Return the (X, Y) coordinate for the center point of the cell that contains the specified text.  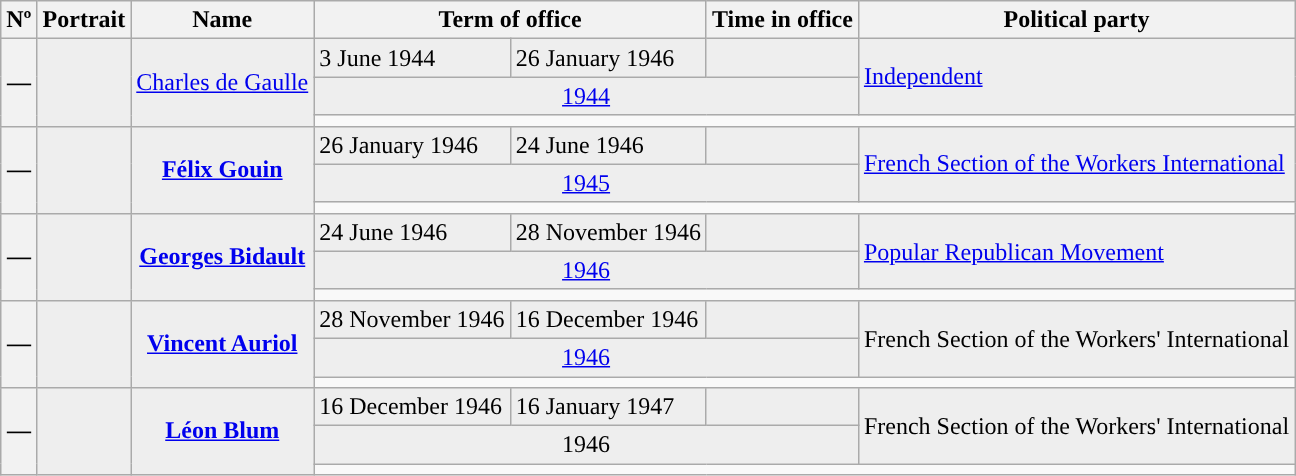
Nº (19, 20)
Political party (1076, 20)
3 June 1944 (412, 58)
1945 (586, 183)
Name (222, 20)
16 January 1947 (608, 407)
Vincent Auriol (222, 344)
Portrait (84, 20)
Félix Gouin (222, 170)
Georges Bidault (222, 256)
French Section of the Workers International (1076, 164)
1944 (586, 96)
Independent (1076, 77)
Charles de Gaulle (222, 82)
Popular Republican Movement (1076, 251)
Time in office (782, 20)
Term of office (510, 20)
Léon Blum (222, 432)
